Pinpoint the cell where the given text exists, returning its [X, Y] midpoint coordinate. 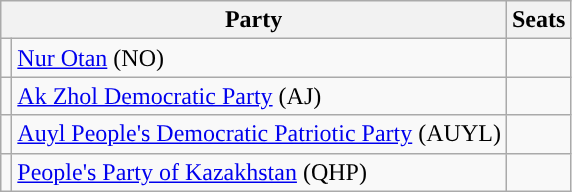
Nur Otan (NO) [260, 58]
People's Party of Kazakhstan (QHP) [260, 172]
Auyl People's Democratic Patriotic Party (AUYL) [260, 134]
Ak Zhol Democratic Party (AJ) [260, 96]
Party [254, 20]
Seats [538, 20]
